Extract the [X, Y] coordinate from the center of the cell holding the provided text.  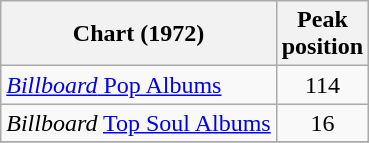
16 [322, 123]
114 [322, 85]
Billboard Pop Albums [138, 85]
Peakposition [322, 34]
Billboard Top Soul Albums [138, 123]
Chart (1972) [138, 34]
